Capture the cell that displays the provided text and extract its [X, Y] central coordinate. 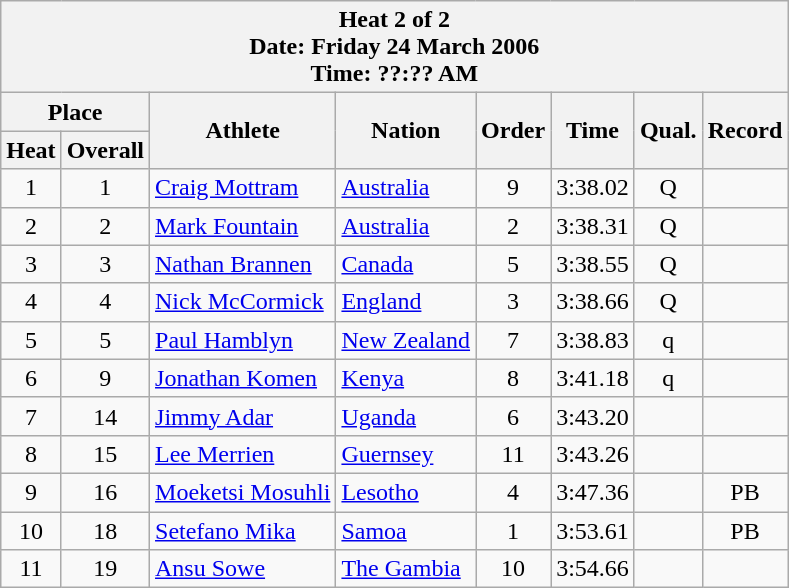
Mark Fountain [243, 226]
18 [105, 531]
16 [105, 492]
Craig Mottram [243, 188]
Nick McCormick [243, 302]
Qual. [668, 131]
Lesotho [406, 492]
Uganda [406, 416]
15 [105, 454]
Heat 2 of 2 Date: Friday 24 March 2006 Time: ??:?? AM [394, 47]
19 [105, 569]
3:38.66 [593, 302]
3:38.31 [593, 226]
3:41.18 [593, 378]
Jonathan Komen [243, 378]
3:43.20 [593, 416]
Jimmy Adar [243, 416]
Lee Merrien [243, 454]
Nathan Brannen [243, 264]
14 [105, 416]
Samoa [406, 531]
3:53.61 [593, 531]
Setefano Mika [243, 531]
3:54.66 [593, 569]
3:38.55 [593, 264]
Heat [31, 150]
3:38.83 [593, 340]
Paul Hamblyn [243, 340]
New Zealand [406, 340]
Overall [105, 150]
Moeketsi Mosuhli [243, 492]
3:47.36 [593, 492]
Kenya [406, 378]
Record [745, 131]
Canada [406, 264]
3:43.26 [593, 454]
Time [593, 131]
Ansu Sowe [243, 569]
England [406, 302]
Guernsey [406, 454]
Nation [406, 131]
Order [514, 131]
Place [76, 112]
Athlete [243, 131]
3:38.02 [593, 188]
The Gambia [406, 569]
